For the text-containing cell, return its midpoint in (X, Y) coordinate format. 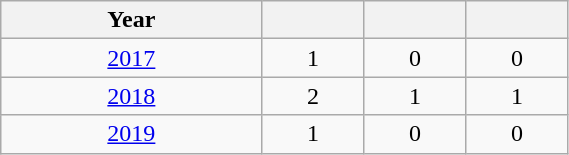
2017 (132, 58)
2018 (132, 96)
Year (132, 20)
2 (313, 96)
2019 (132, 134)
